Return (x, y) of the center of cell containing provided text 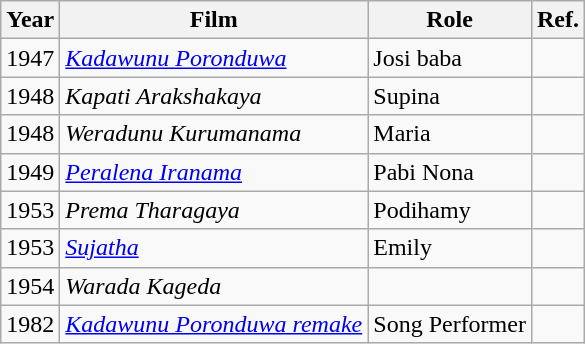
Maria (450, 134)
1949 (30, 172)
Pabi Nona (450, 172)
Podihamy (450, 210)
Emily (450, 248)
Film (214, 20)
1982 (30, 324)
1954 (30, 286)
Role (450, 20)
Prema Tharagaya (214, 210)
Supina (450, 96)
1947 (30, 58)
Weradunu Kurumanama (214, 134)
Sujatha (214, 248)
Josi baba (450, 58)
Kadawunu Poronduwa remake (214, 324)
Song Performer (450, 324)
Ref. (558, 20)
Kadawunu Poronduwa (214, 58)
Year (30, 20)
Peralena Iranama (214, 172)
Warada Kageda (214, 286)
Kapati Arakshakaya (214, 96)
